Detect which cell encompasses the target text, then output its (x, y) center coordinate. 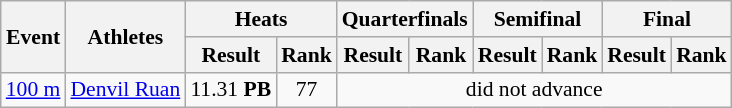
Quarterfinals (405, 19)
77 (306, 90)
Final (666, 19)
Denvil Ruan (125, 90)
Athletes (125, 36)
11.31 PB (230, 90)
Semifinal (538, 19)
did not advance (534, 90)
Heats (260, 19)
Event (34, 36)
100 m (34, 90)
